For the text-containing cell, return its midpoint in (X, Y) coordinate format. 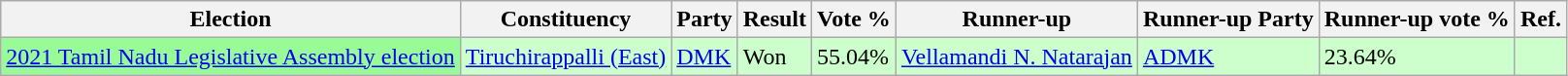
55.04% (854, 57)
Ref. (1541, 19)
Vote % (854, 19)
Won (774, 57)
2021 Tamil Nadu Legislative Assembly election (231, 57)
Election (231, 19)
DMK (704, 57)
ADMK (1228, 57)
23.64% (1417, 57)
Runner-up (1017, 19)
Result (774, 19)
Vellamandi N. Natarajan (1017, 57)
Runner-up Party (1228, 19)
Constituency (565, 19)
Runner-up vote % (1417, 19)
Party (704, 19)
Tiruchirappalli (East) (565, 57)
